Detect which cell encompasses the target text, then output its [X, Y] center coordinate. 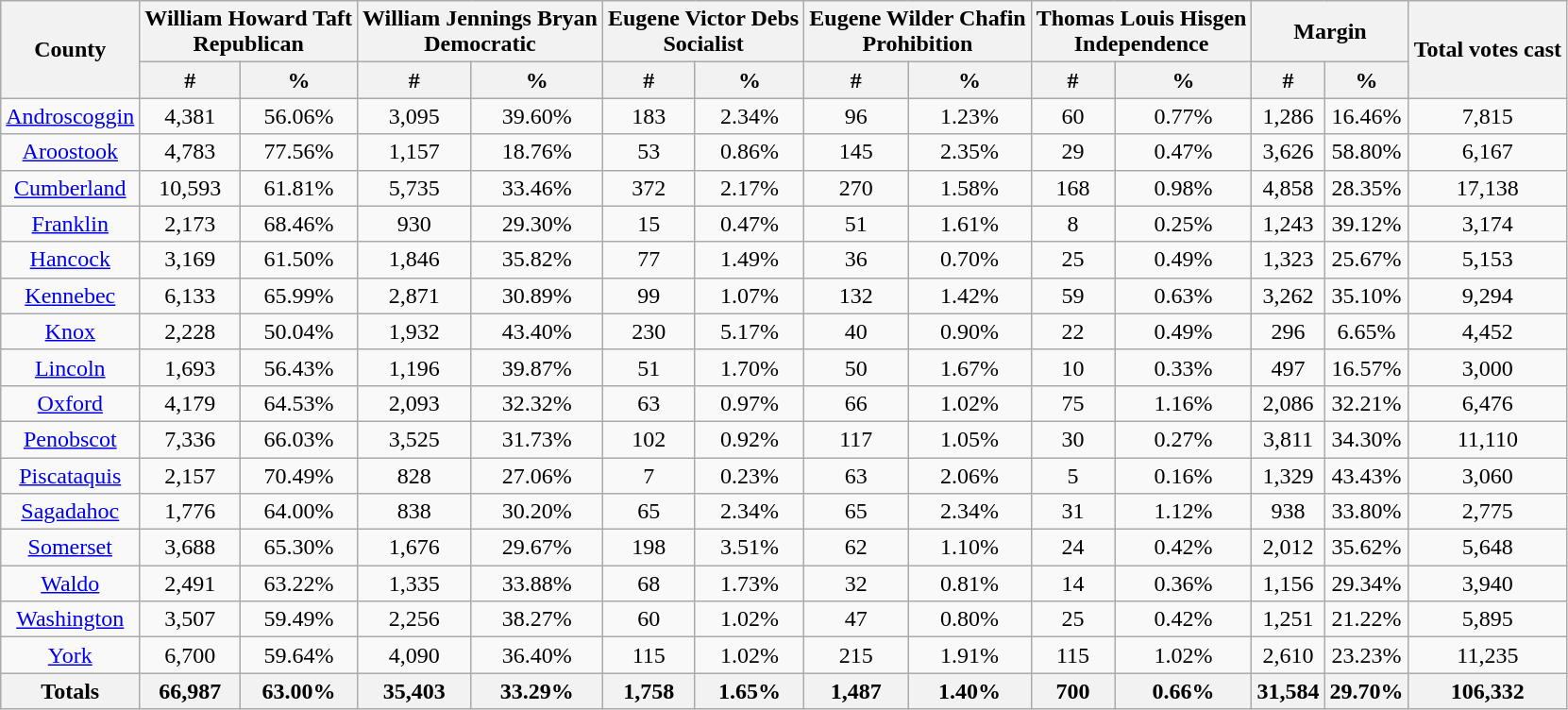
66.03% [299, 439]
Sagadahoc [70, 512]
168 [1072, 188]
18.76% [536, 152]
1.70% [750, 367]
5.17% [750, 331]
Oxford [70, 403]
35,403 [413, 691]
63.00% [299, 691]
5 [1072, 475]
1.42% [969, 296]
Thomas Louis HisgenIndependence [1141, 32]
29 [1072, 152]
2,086 [1288, 403]
3,525 [413, 439]
0.86% [750, 152]
56.06% [299, 116]
23.23% [1367, 655]
3.51% [750, 548]
43.40% [536, 331]
27.06% [536, 475]
50 [856, 367]
1.10% [969, 548]
1.40% [969, 691]
215 [856, 655]
1,323 [1288, 260]
0.81% [969, 583]
1.73% [750, 583]
36 [856, 260]
24 [1072, 548]
33.46% [536, 188]
4,381 [191, 116]
Eugene Victor DebsSocialist [702, 32]
35.10% [1367, 296]
14 [1072, 583]
7,815 [1488, 116]
64.00% [299, 512]
Waldo [70, 583]
1.65% [750, 691]
Totals [70, 691]
3,262 [1288, 296]
1,487 [856, 691]
372 [649, 188]
99 [649, 296]
Cumberland [70, 188]
58.80% [1367, 152]
0.27% [1184, 439]
29.70% [1367, 691]
53 [649, 152]
32.21% [1367, 403]
40 [856, 331]
1,196 [413, 367]
1.23% [969, 116]
75 [1072, 403]
0.36% [1184, 583]
Eugene Wilder ChafinProhibition [918, 32]
6,700 [191, 655]
5,895 [1488, 619]
0.63% [1184, 296]
64.53% [299, 403]
32.32% [536, 403]
Hancock [70, 260]
5,648 [1488, 548]
21.22% [1367, 619]
1.91% [969, 655]
1.58% [969, 188]
3,688 [191, 548]
1.16% [1184, 403]
1,676 [413, 548]
6,476 [1488, 403]
0.70% [969, 260]
2,491 [191, 583]
0.23% [750, 475]
1,693 [191, 367]
Lincoln [70, 367]
30 [1072, 439]
33.80% [1367, 512]
31,584 [1288, 691]
1,329 [1288, 475]
700 [1072, 691]
930 [413, 224]
2,775 [1488, 512]
63.22% [299, 583]
16.46% [1367, 116]
50.04% [299, 331]
5,735 [413, 188]
59.49% [299, 619]
2,093 [413, 403]
2,173 [191, 224]
Aroostook [70, 152]
0.16% [1184, 475]
0.98% [1184, 188]
33.88% [536, 583]
2,228 [191, 331]
3,940 [1488, 583]
Franklin [70, 224]
1,156 [1288, 583]
47 [856, 619]
32 [856, 583]
3,174 [1488, 224]
828 [413, 475]
0.92% [750, 439]
17,138 [1488, 188]
2.06% [969, 475]
2,256 [413, 619]
2,157 [191, 475]
10 [1072, 367]
1,758 [649, 691]
29.30% [536, 224]
39.60% [536, 116]
0.90% [969, 331]
9,294 [1488, 296]
22 [1072, 331]
0.66% [1184, 691]
61.81% [299, 188]
1.07% [750, 296]
4,452 [1488, 331]
36.40% [536, 655]
102 [649, 439]
62 [856, 548]
59 [1072, 296]
77 [649, 260]
15 [649, 224]
1,776 [191, 512]
Androscoggin [70, 116]
34.30% [1367, 439]
66,987 [191, 691]
5,153 [1488, 260]
3,060 [1488, 475]
28.35% [1367, 188]
39.87% [536, 367]
2,012 [1288, 548]
1.49% [750, 260]
59.64% [299, 655]
16.57% [1367, 367]
County [70, 49]
1,846 [413, 260]
Penobscot [70, 439]
77.56% [299, 152]
43.43% [1367, 475]
296 [1288, 331]
6.65% [1367, 331]
3,626 [1288, 152]
31.73% [536, 439]
6,167 [1488, 152]
10,593 [191, 188]
117 [856, 439]
Total votes cast [1488, 49]
1,932 [413, 331]
65.99% [299, 296]
30.89% [536, 296]
4,858 [1288, 188]
61.50% [299, 260]
3,811 [1288, 439]
York [70, 655]
8 [1072, 224]
68 [649, 583]
Kennebec [70, 296]
Knox [70, 331]
838 [413, 512]
0.33% [1184, 367]
106,332 [1488, 691]
29.67% [536, 548]
1,335 [413, 583]
6,133 [191, 296]
2,610 [1288, 655]
230 [649, 331]
30.20% [536, 512]
0.25% [1184, 224]
1.05% [969, 439]
270 [856, 188]
4,783 [191, 152]
29.34% [1367, 583]
Somerset [70, 548]
3,095 [413, 116]
0.77% [1184, 116]
4,090 [413, 655]
2.35% [969, 152]
183 [649, 116]
3,507 [191, 619]
William Jennings BryanDemocratic [480, 32]
39.12% [1367, 224]
35.62% [1367, 548]
11,110 [1488, 439]
3,169 [191, 260]
7 [649, 475]
33.29% [536, 691]
56.43% [299, 367]
Washington [70, 619]
96 [856, 116]
2.17% [750, 188]
68.46% [299, 224]
1.12% [1184, 512]
1,251 [1288, 619]
35.82% [536, 260]
25.67% [1367, 260]
198 [649, 548]
66 [856, 403]
0.97% [750, 403]
1.67% [969, 367]
1,157 [413, 152]
1,243 [1288, 224]
38.27% [536, 619]
4,179 [191, 403]
7,336 [191, 439]
Piscataquis [70, 475]
145 [856, 152]
2,871 [413, 296]
Margin [1330, 32]
70.49% [299, 475]
132 [856, 296]
497 [1288, 367]
3,000 [1488, 367]
65.30% [299, 548]
31 [1072, 512]
0.80% [969, 619]
1,286 [1288, 116]
11,235 [1488, 655]
1.61% [969, 224]
938 [1288, 512]
William Howard TaftRepublican [249, 32]
